Determine the [x, y] coordinate at the center of the cell enclosing the given text.  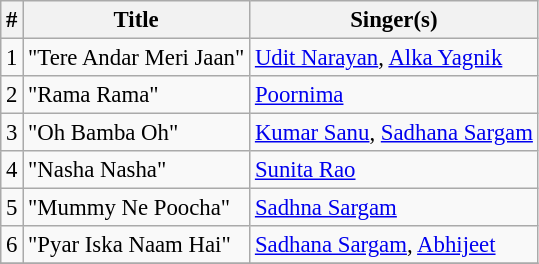
"Rama Rama" [136, 95]
# [12, 20]
"Pyar Iska Naam Hai" [136, 245]
Sadhna Sargam [394, 208]
3 [12, 133]
Poornima [394, 95]
"Nasha Nasha" [136, 170]
5 [12, 208]
4 [12, 170]
2 [12, 95]
"Tere Andar Meri Jaan" [136, 58]
Singer(s) [394, 20]
Sadhana Sargam, Abhijeet [394, 245]
Sunita Rao [394, 170]
"Mummy Ne Poocha" [136, 208]
Udit Narayan, Alka Yagnik [394, 58]
6 [12, 245]
1 [12, 58]
Title [136, 20]
"Oh Bamba Oh" [136, 133]
Kumar Sanu, Sadhana Sargam [394, 133]
